Output the [x, y] coordinate of the center of the cell containing the given text.  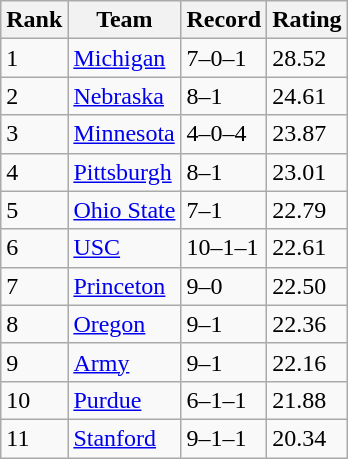
24.61 [307, 96]
9 [34, 362]
22.50 [307, 286]
22.36 [307, 324]
3 [34, 134]
7–1 [224, 210]
Princeton [124, 286]
10–1–1 [224, 248]
USC [124, 248]
21.88 [307, 400]
Stanford [124, 438]
6–1–1 [224, 400]
Rating [307, 20]
Pittsburgh [124, 172]
Record [224, 20]
Michigan [124, 58]
5 [34, 210]
10 [34, 400]
Ohio State [124, 210]
22.79 [307, 210]
Oregon [124, 324]
Purdue [124, 400]
Army [124, 362]
9–0 [224, 286]
Minnesota [124, 134]
23.87 [307, 134]
20.34 [307, 438]
Nebraska [124, 96]
4 [34, 172]
Rank [34, 20]
22.61 [307, 248]
4–0–4 [224, 134]
1 [34, 58]
8 [34, 324]
7–0–1 [224, 58]
11 [34, 438]
Team [124, 20]
2 [34, 96]
7 [34, 286]
28.52 [307, 58]
9–1–1 [224, 438]
22.16 [307, 362]
23.01 [307, 172]
6 [34, 248]
